Locate the cell with the specified text and output its [x, y] center coordinate. 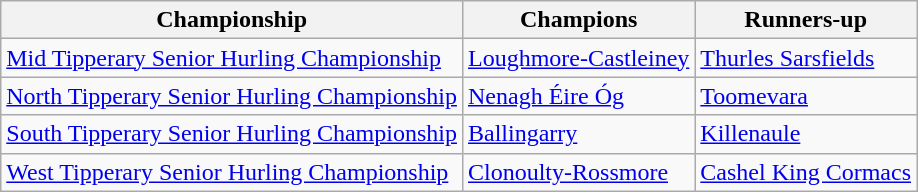
Championship [232, 20]
Toomevara [806, 96]
Mid Tipperary Senior Hurling Championship [232, 58]
Ballingarry [578, 134]
Runners-up [806, 20]
Nenagh Éire Óg [578, 96]
Thurles Sarsfields [806, 58]
Killenaule [806, 134]
Clonoulty-Rossmore [578, 172]
North Tipperary Senior Hurling Championship [232, 96]
Cashel King Cormacs [806, 172]
South Tipperary Senior Hurling Championship [232, 134]
West Tipperary Senior Hurling Championship [232, 172]
Loughmore-Castleiney [578, 58]
Champions [578, 20]
